Find where the given text appears and provide that cell's center as [X, Y] coordinate. 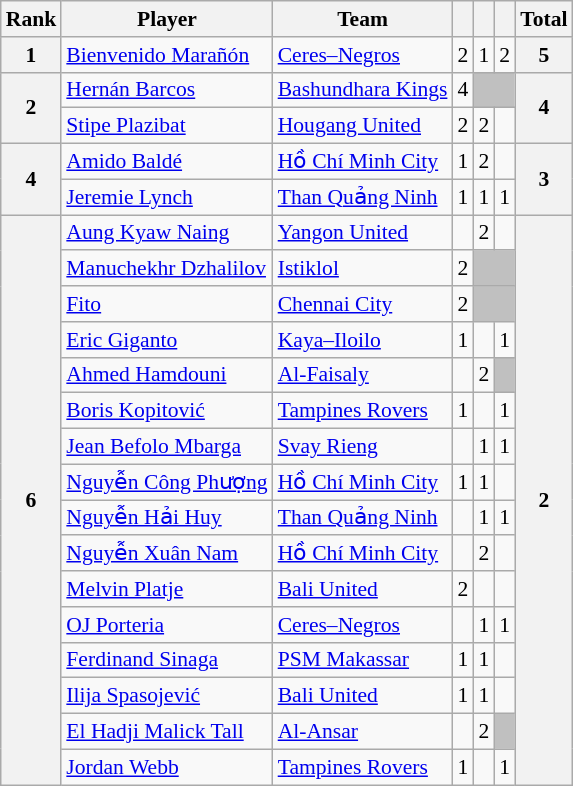
Bashundhara Kings [363, 90]
Hougang United [363, 126]
Fito [166, 304]
Yangon United [363, 233]
Team [363, 19]
Ahmed Hamdouni [166, 375]
Jeremie Lynch [166, 197]
Svay Rieng [363, 447]
6 [32, 500]
OJ Porteria [166, 625]
Amido Baldé [166, 162]
Al-Ansar [363, 732]
Al-Faisaly [363, 375]
Jordan Webb [166, 767]
Eric Giganto [166, 340]
Chennai City [363, 304]
Nguyễn Công Phượng [166, 482]
Boris Kopitović [166, 411]
Hernán Barcos [166, 90]
Total [544, 19]
Stipe Plazibat [166, 126]
5 [544, 55]
Istiklol [363, 269]
Jean Befolo Mbarga [166, 447]
PSM Makassar [363, 660]
Nguyễn Hải Huy [166, 518]
Player [166, 19]
Kaya–Iloilo [363, 340]
Melvin Platje [166, 589]
Ferdinand Sinaga [166, 660]
Ilija Spasojević [166, 696]
Nguyễn Xuân Nam [166, 554]
Bienvenido Marañón [166, 55]
Rank [32, 19]
El Hadji Malick Tall [166, 732]
Manuchekhr Dzhalilov [166, 269]
Aung Kyaw Naing [166, 233]
3 [544, 180]
